Find where the given text appears and provide that cell's center as [x, y] coordinate. 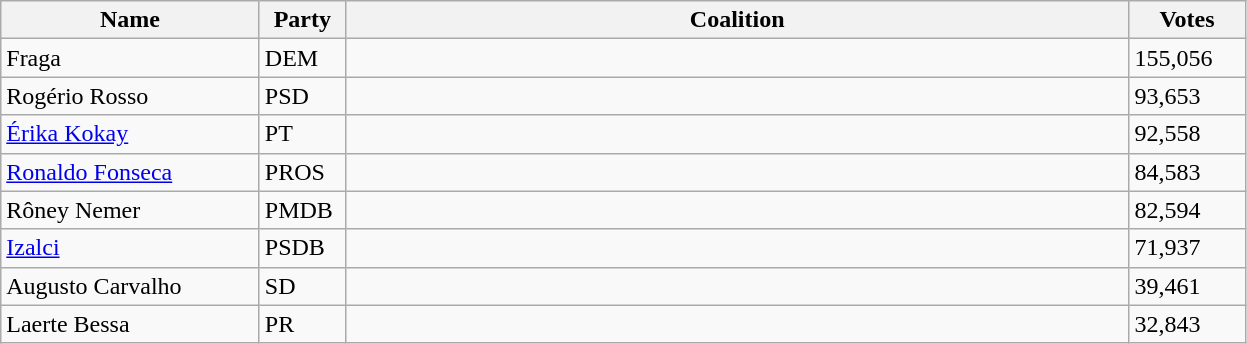
Coalition [737, 20]
PR [302, 324]
84,583 [1187, 172]
SD [302, 286]
Izalci [130, 248]
PROS [302, 172]
PT [302, 134]
39,461 [1187, 286]
Fraga [130, 58]
71,937 [1187, 248]
Laerte Bessa [130, 324]
Ronaldo Fonseca [130, 172]
32,843 [1187, 324]
Votes [1187, 20]
Rogério Rosso [130, 96]
155,056 [1187, 58]
Name [130, 20]
PMDB [302, 210]
Érika Kokay [130, 134]
Augusto Carvalho [130, 286]
Party [302, 20]
PSD [302, 96]
93,653 [1187, 96]
82,594 [1187, 210]
92,558 [1187, 134]
PSDB [302, 248]
DEM [302, 58]
Rôney Nemer [130, 210]
